Detect which cell encompasses the target text, then output its [X, Y] center coordinate. 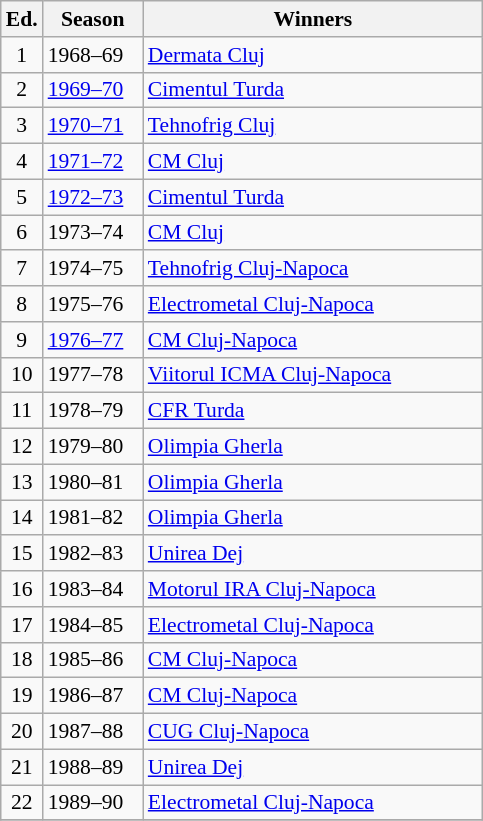
1969–70 [93, 90]
Motorul IRA Cluj-Napoca [313, 589]
1970–71 [93, 126]
19 [22, 696]
4 [22, 162]
15 [22, 554]
3 [22, 126]
1985–86 [93, 660]
10 [22, 375]
1972–73 [93, 197]
CUG Cluj-Napoca [313, 732]
1968–69 [93, 55]
Ed. [22, 19]
1983–84 [93, 589]
16 [22, 589]
1981–82 [93, 518]
1 [22, 55]
1989–90 [93, 803]
1987–88 [93, 732]
1980–81 [93, 482]
5 [22, 197]
13 [22, 482]
14 [22, 518]
12 [22, 447]
18 [22, 660]
8 [22, 304]
17 [22, 625]
1976–77 [93, 340]
Tehnofrig Cluj [313, 126]
20 [22, 732]
1978–79 [93, 411]
Season [93, 19]
1977–78 [93, 375]
1982–83 [93, 554]
Winners [313, 19]
Viitorul ICMA Cluj-Napoca [313, 375]
Dermata Cluj [313, 55]
CFR Turda [313, 411]
1975–76 [93, 304]
21 [22, 767]
22 [22, 803]
7 [22, 269]
Tehnofrig Cluj-Napoca [313, 269]
1986–87 [93, 696]
1988–89 [93, 767]
2 [22, 90]
1971–72 [93, 162]
1979–80 [93, 447]
11 [22, 411]
1973–74 [93, 233]
6 [22, 233]
9 [22, 340]
1974–75 [93, 269]
1984–85 [93, 625]
